Detect which cell encompasses the target text, then output its (x, y) center coordinate. 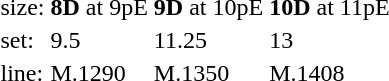
11.25 (208, 40)
9.5 (99, 40)
